Extract the (x, y) coordinate from the center of the cell holding the provided text.  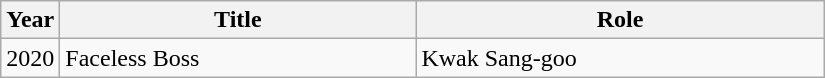
Faceless Boss (238, 58)
Year (30, 20)
Role (620, 20)
2020 (30, 58)
Kwak Sang-goo (620, 58)
Title (238, 20)
